Provide the (X, Y) coordinate of the cell's center where the given text is located.  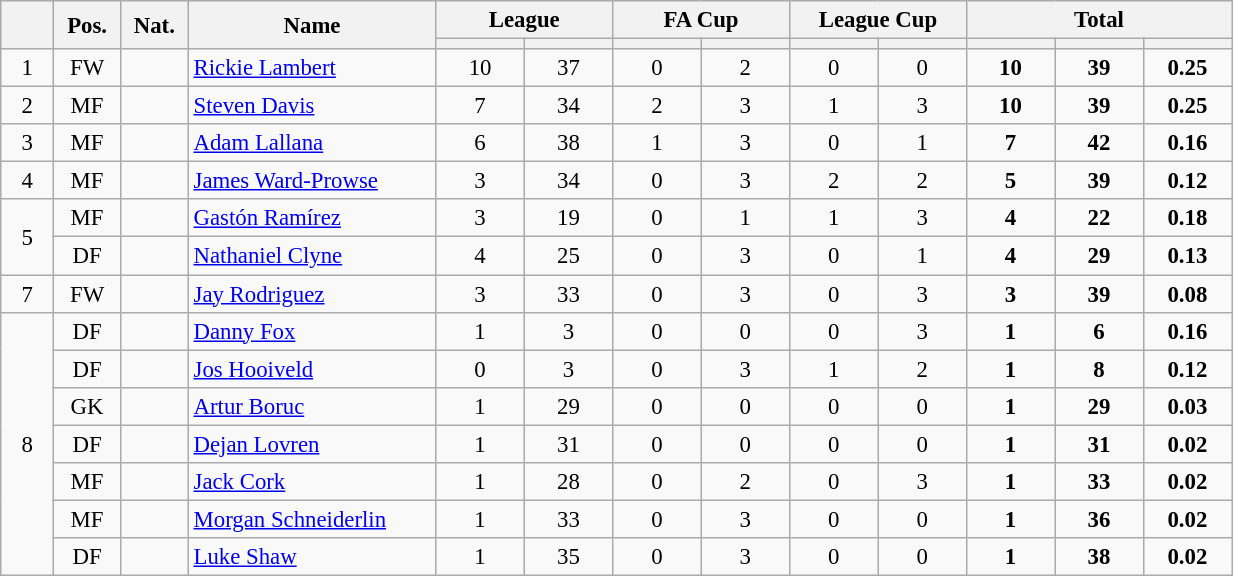
Gastón Ramírez (312, 219)
Rickie Lambert (312, 68)
Danny Fox (312, 331)
0.18 (1188, 219)
25 (568, 256)
Nat. (154, 25)
League Cup (878, 20)
0.13 (1188, 256)
0.08 (1188, 294)
Name (312, 25)
Steven Davis (312, 106)
28 (568, 482)
0.03 (1188, 406)
37 (568, 68)
Jos Hooiveld (312, 369)
Nathaniel Clyne (312, 256)
Jay Rodriguez (312, 294)
35 (568, 557)
Jack Cork (312, 482)
19 (568, 219)
42 (1099, 143)
Luke Shaw (312, 557)
Total (1098, 20)
22 (1099, 219)
Morgan Schneiderlin (312, 519)
GK (88, 406)
Artur Boruc (312, 406)
Adam Lallana (312, 143)
Pos. (88, 25)
League (524, 20)
Dejan Lovren (312, 444)
James Ward-Prowse (312, 181)
FA Cup (702, 20)
36 (1099, 519)
